Pinpoint the cell where the given text exists, returning its (X, Y) midpoint coordinate. 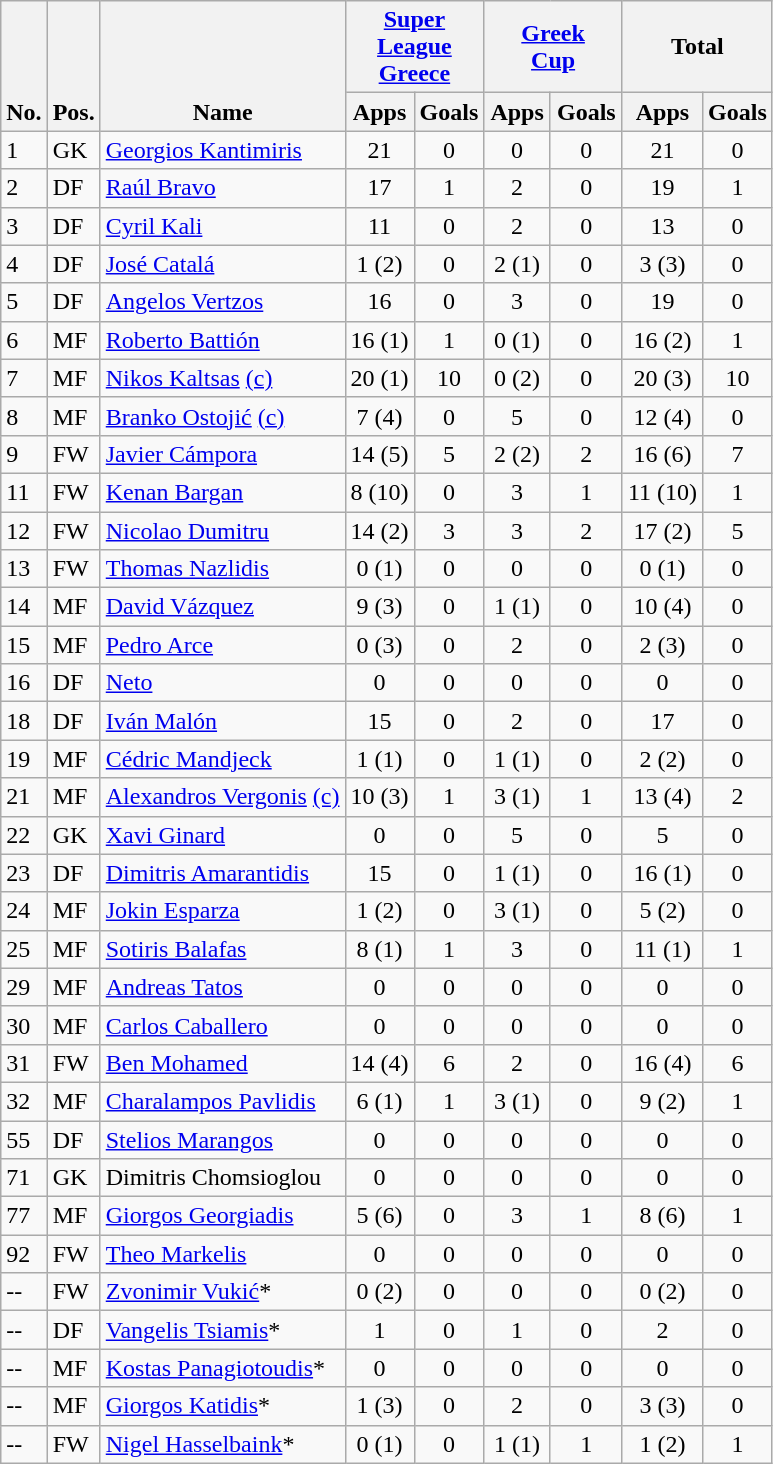
6 (1) (380, 1101)
Sotiris Balafas (222, 949)
14 (5) (380, 454)
12 (4) (662, 416)
Andreas Tatos (222, 987)
Dimitris Chomsioglou (222, 1178)
14 (24, 607)
Pos. (74, 66)
Iván Malón (222, 721)
9 (3) (380, 607)
Charalampos Pavlidis (222, 1101)
Kostas Panagiotoudis* (222, 1368)
16 (6) (662, 454)
José Catalá (222, 264)
11 (1) (662, 949)
Xavi Ginard (222, 835)
Super LeagueGreece (414, 47)
Nigel Hasselbaink* (222, 1444)
5 (2) (662, 911)
12 (24, 531)
77 (24, 1216)
18 (24, 721)
Theo Markelis (222, 1254)
4 (24, 264)
17 (2) (662, 531)
55 (24, 1139)
Cyril Kali (222, 226)
No. (24, 66)
Cédric Mandjeck (222, 759)
31 (24, 1063)
Total (697, 47)
7 (4) (380, 416)
Dimitris Amarantidis (222, 873)
71 (24, 1178)
24 (24, 911)
David Vázquez (222, 607)
Javier Cámpora (222, 454)
5 (6) (380, 1216)
16 (4) (662, 1063)
GreekCup (554, 47)
Neto (222, 683)
Nikos Kaltsas (c) (222, 378)
1 (3) (380, 1406)
Ben Mohamed (222, 1063)
Pedro Arce (222, 645)
25 (24, 949)
11 (10) (662, 492)
32 (24, 1101)
8 (1) (380, 949)
Jokin Esparza (222, 911)
Nicolao Dumitru (222, 531)
22 (24, 835)
23 (24, 873)
Kenan Bargan (222, 492)
20 (1) (380, 378)
0 (3) (380, 645)
Thomas Nazlidis (222, 569)
Stelios Marangos (222, 1139)
14 (2) (380, 531)
Branko Ostojić (c) (222, 416)
8 (6) (662, 1216)
9 (24, 454)
Zvonimir Vukić* (222, 1292)
Carlos Caballero (222, 1025)
20 (3) (662, 378)
Alexandros Vergonis (c) (222, 797)
Angelos Vertzos (222, 302)
Georgios Kantimiris (222, 150)
Giorgos Georgiadis (222, 1216)
8 (24, 416)
Vangelis Tsiamis* (222, 1330)
10 (3) (380, 797)
16 (2) (662, 340)
Giorgos Katidis* (222, 1406)
9 (2) (662, 1101)
30 (24, 1025)
Raúl Bravo (222, 188)
13 (4) (662, 797)
29 (24, 987)
92 (24, 1254)
2 (3) (662, 645)
10 (4) (662, 607)
2 (1) (518, 264)
Roberto Battión (222, 340)
Name (222, 66)
8 (10) (380, 492)
14 (4) (380, 1063)
